Output the (x, y) coordinate of the center of the cell containing the given text.  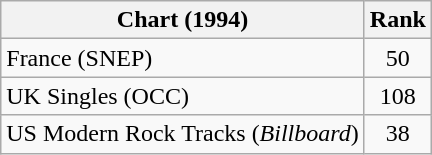
UK Singles (OCC) (183, 96)
Chart (1994) (183, 20)
Rank (398, 20)
50 (398, 58)
France (SNEP) (183, 58)
108 (398, 96)
38 (398, 134)
US Modern Rock Tracks (Billboard) (183, 134)
